Capture the cell that displays the provided text and extract its [X, Y] central coordinate. 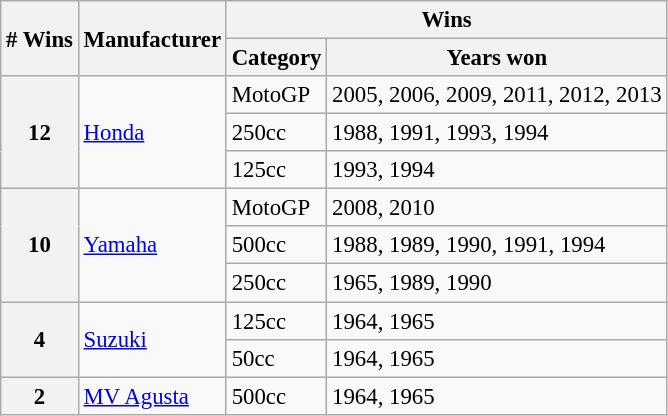
Yamaha [152, 246]
Suzuki [152, 340]
2005, 2006, 2009, 2011, 2012, 2013 [497, 95]
50cc [276, 358]
Category [276, 58]
# Wins [40, 38]
2008, 2010 [497, 208]
Honda [152, 132]
MV Agusta [152, 396]
Wins [446, 20]
10 [40, 246]
12 [40, 132]
Manufacturer [152, 38]
2 [40, 396]
4 [40, 340]
1988, 1989, 1990, 1991, 1994 [497, 245]
1993, 1994 [497, 170]
1988, 1991, 1993, 1994 [497, 133]
1965, 1989, 1990 [497, 283]
Years won [497, 58]
